Return the (x, y) coordinate for the center point of the cell that contains the specified text.  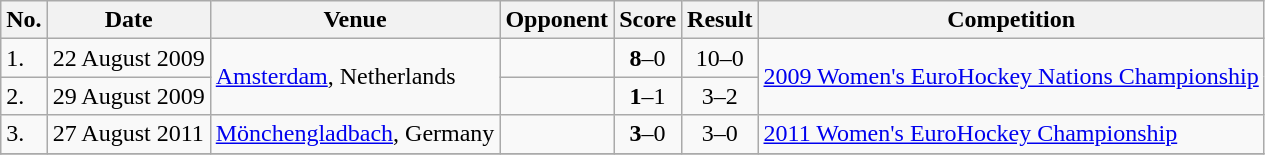
No. (24, 20)
8–0 (648, 58)
1–1 (648, 96)
22 August 2009 (128, 58)
3. (24, 134)
3–2 (720, 96)
Result (720, 20)
2009 Women's EuroHockey Nations Championship (1011, 77)
29 August 2009 (128, 96)
Amsterdam, Netherlands (355, 77)
2. (24, 96)
10–0 (720, 58)
1. (24, 58)
2011 Women's EuroHockey Championship (1011, 134)
Venue (355, 20)
Score (648, 20)
Opponent (557, 20)
Competition (1011, 20)
Date (128, 20)
27 August 2011 (128, 134)
Mönchengladbach, Germany (355, 134)
